Extract the (X, Y) coordinate from the center of the cell holding the provided text.  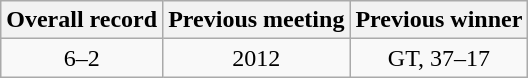
2012 (256, 58)
6–2 (82, 58)
Previous meeting (256, 20)
Previous winner (439, 20)
Overall record (82, 20)
GT, 37–17 (439, 58)
